For the text-containing cell, return its midpoint in [X, Y] coordinate format. 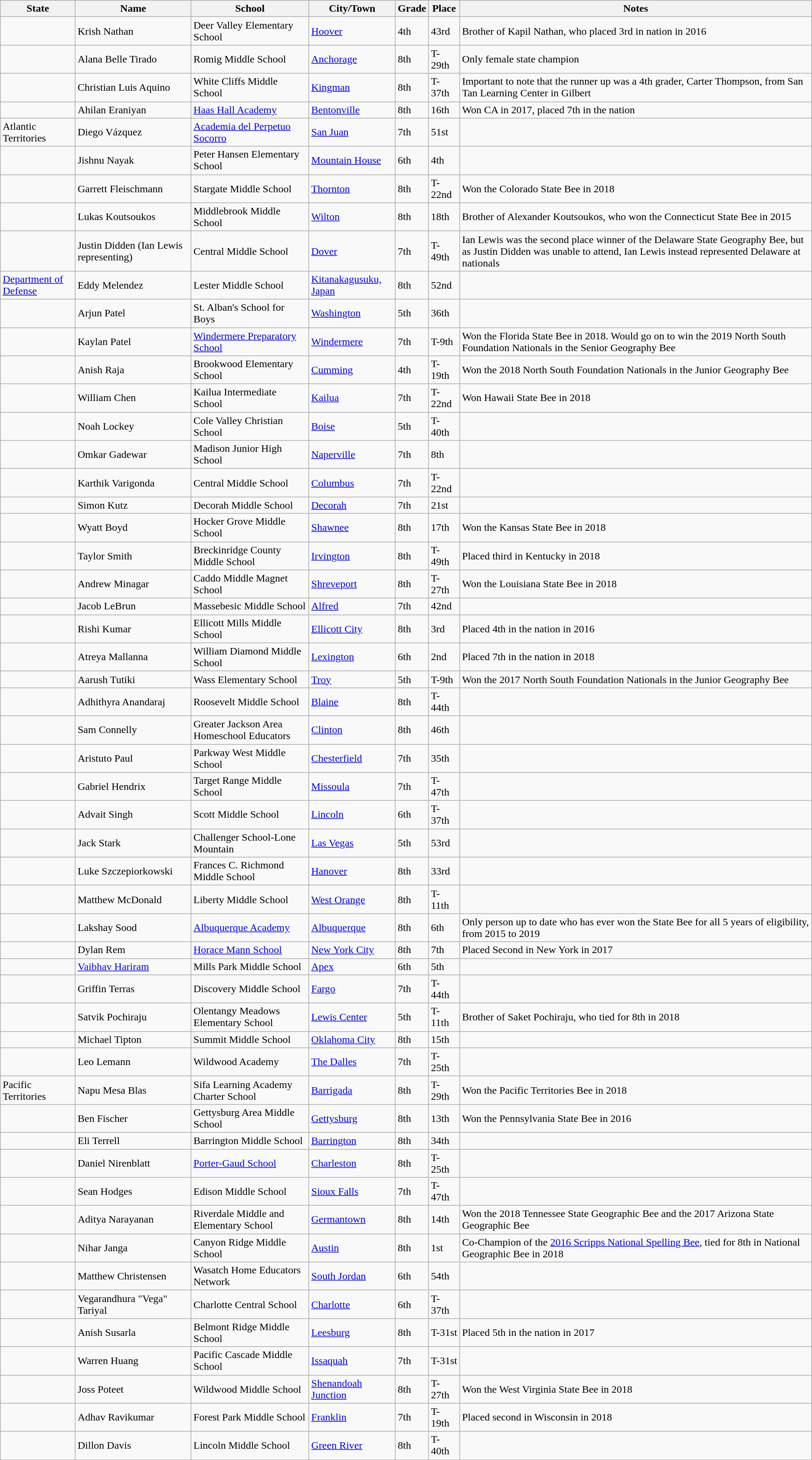
Satvik Pochiraju [133, 1017]
16th [444, 110]
35th [444, 758]
Discovery Middle School [250, 989]
Germantown [352, 1220]
Ben Fischer [133, 1118]
Wildwood Academy [250, 1062]
Luke Szczepiorkowski [133, 871]
13th [444, 1118]
Roosevelt Middle School [250, 701]
Blaine [352, 701]
Summit Middle School [250, 1039]
Charleston [352, 1163]
Austin [352, 1248]
Challenger School-Lone Mountain [250, 843]
Mills Park Middle School [250, 967]
Atlantic Territories [38, 132]
Stargate Middle School [250, 188]
36th [444, 313]
Noah Lockey [133, 426]
Target Range Middle School [250, 786]
Won the Florida State Bee in 2018. Would go on to win the 2019 North South Foundation Nationals in the Senior Geography Bee [636, 341]
Ellicott City [352, 628]
1st [444, 1248]
Won the Kansas State Bee in 2018 [636, 528]
Haas Hall Academy [250, 110]
Won the 2018 Tennessee State Geographic Bee and the 2017 Arizona State Geographic Bee [636, 1220]
Won Hawaii State Bee in 2018 [636, 398]
Karthik Varigonda [133, 483]
Won the 2017 North South Foundation Nationals in the Junior Geography Bee [636, 679]
Lakshay Sood [133, 928]
Won the Louisiana State Bee in 2018 [636, 584]
Cole Valley Christian School [250, 426]
Brookwood Elementary School [250, 370]
Wasatch Home Educators Network [250, 1276]
Sifa Learning Academy Charter School [250, 1090]
Windermere Preparatory School [250, 341]
Caddo Middle Magnet School [250, 584]
Riverdale Middle and Elementary School [250, 1220]
53rd [444, 843]
Bentonville [352, 110]
West Orange [352, 899]
Matthew Christensen [133, 1276]
Anish Raja [133, 370]
43rd [444, 31]
Fargo [352, 989]
Placed 5th in the nation in 2017 [636, 1332]
Omkar Gadewar [133, 455]
Sam Connelly [133, 730]
Wildwood Middle School [250, 1389]
City/Town [352, 9]
St. Alban's School for Boys [250, 313]
Barrington [352, 1141]
33rd [444, 871]
Gettysburg Area Middle School [250, 1118]
Dover [352, 251]
Thornton [352, 188]
Barrigada [352, 1090]
2nd [444, 657]
Only female state champion [636, 59]
Important to note that the runner up was a 4th grader, Carter Thompson, from San Tan Learning Center in Gilbert [636, 88]
Madison Junior High School [250, 455]
Wyatt Boyd [133, 528]
Griffin Terras [133, 989]
Leo Lemann [133, 1062]
Brother of Alexander Koutsoukos, who won the Connecticut State Bee in 2015 [636, 217]
34th [444, 1141]
Anchorage [352, 59]
Decorah Middle School [250, 505]
Edison Middle School [250, 1192]
Issaquah [352, 1361]
Joss Poteet [133, 1389]
54th [444, 1276]
Lewis Center [352, 1017]
15th [444, 1039]
Ahilan Eraniyan [133, 110]
Atreya Mallanna [133, 657]
Vegarandhura "Vega" Tariyal [133, 1305]
William Chen [133, 398]
Only person up to date who has ever won the State Bee for all 5 years of eligibility, from 2015 to 2019 [636, 928]
Sioux Falls [352, 1192]
Leesburg [352, 1332]
Won the Colorado State Bee in 2018 [636, 188]
Placed 4th in the nation in 2016 [636, 628]
Washington [352, 313]
Shreveport [352, 584]
Barrington Middle School [250, 1141]
Windermere [352, 341]
42nd [444, 606]
Eddy Melendez [133, 285]
Charlotte [352, 1305]
Breckinridge County Middle School [250, 556]
Albuquerque [352, 928]
Rishi Kumar [133, 628]
Pacific Cascade Middle School [250, 1361]
Eli Terrell [133, 1141]
Deer Valley Elementary School [250, 31]
Kailua Intermediate School [250, 398]
Napu Mesa Blas [133, 1090]
Naperville [352, 455]
Placed 7th in the nation in 2018 [636, 657]
Advait Singh [133, 815]
Aarush Tutiki [133, 679]
Taylor Smith [133, 556]
White Cliffs Middle School [250, 88]
Garrett Fleischmann [133, 188]
Warren Huang [133, 1361]
Won CA in 2017, placed 7th in the nation [636, 110]
Clinton [352, 730]
Columbus [352, 483]
Matthew McDonald [133, 899]
Arjun Patel [133, 313]
Gettysburg [352, 1118]
Justin Didden (Ian Lewis representing) [133, 251]
Hoover [352, 31]
Kitanakagusuku, Japan [352, 285]
Frances C. Richmond Middle School [250, 871]
The Dalles [352, 1062]
William Diamond Middle School [250, 657]
Lincoln Middle School [250, 1445]
Peter Hansen Elementary School [250, 161]
Jacob LeBrun [133, 606]
Dillon Davis [133, 1445]
Franklin [352, 1417]
Placed Second in New York in 2017 [636, 950]
Wass Elementary School [250, 679]
State [38, 9]
Academia del Perpetuo Socorro [250, 132]
Irvington [352, 556]
Missoula [352, 786]
Aditya Narayanan [133, 1220]
Gabriel Hendrix [133, 786]
Won the Pacific Territories Bee in 2018 [636, 1090]
Greater Jackson Area Homeschool Educators [250, 730]
Department of Defense [38, 285]
Romig Middle School [250, 59]
Andrew Minagar [133, 584]
Forest Park Middle School [250, 1417]
Dylan Rem [133, 950]
Placed third in Kentucky in 2018 [636, 556]
Pacific Territories [38, 1090]
Sean Hodges [133, 1192]
46th [444, 730]
Ellicott Mills Middle School [250, 628]
Place [444, 9]
Alfred [352, 606]
Shawnee [352, 528]
Parkway West Middle School [250, 758]
Notes [636, 9]
Canyon Ridge Middle School [250, 1248]
Kaylan Patel [133, 341]
17th [444, 528]
Liberty Middle School [250, 899]
Apex [352, 967]
Simon Kutz [133, 505]
Porter-Gaud School [250, 1163]
Adhav Ravikumar [133, 1417]
Anish Susarla [133, 1332]
Daniel Nirenblatt [133, 1163]
Name [133, 9]
Shenandoah Junction [352, 1389]
Troy [352, 679]
Jack Stark [133, 843]
Decorah [352, 505]
Horace Mann School [250, 950]
Nihar Janga [133, 1248]
Won the 2018 North South Foundation Nationals in the Junior Geography Bee [636, 370]
Scott Middle School [250, 815]
Co-Champion of the 2016 Scripps National Spelling Bee, tied for 8th in National Geographic Bee in 2018 [636, 1248]
Mountain House [352, 161]
Aristuto Paul [133, 758]
Krish Nathan [133, 31]
South Jordan [352, 1276]
Green River [352, 1445]
Brother of Kapil Nathan, who placed 3rd in nation in 2016 [636, 31]
Diego Vázquez [133, 132]
Las Vegas [352, 843]
Vaibhav Hariram [133, 967]
52nd [444, 285]
3rd [444, 628]
San Juan [352, 132]
Lexington [352, 657]
Lincoln [352, 815]
Jishnu Nayak [133, 161]
Olentangy Meadows Elementary School [250, 1017]
Cumming [352, 370]
Kailua [352, 398]
Massebesic Middle School [250, 606]
Albuquerque Academy [250, 928]
18th [444, 217]
New York City [352, 950]
Wilton [352, 217]
School [250, 9]
Alana Belle Tirado [133, 59]
Christian Luis Aquino [133, 88]
51st [444, 132]
Hanover [352, 871]
Placed second in Wisconsin in 2018 [636, 1417]
Middlebrook Middle School [250, 217]
Grade [412, 9]
Won the Pennsylvania State Bee in 2016 [636, 1118]
Lukas Koutsoukos [133, 217]
Boise [352, 426]
Belmont Ridge Middle School [250, 1332]
Chesterfield [352, 758]
Michael Tipton [133, 1039]
Won the West Virginia State Bee in 2018 [636, 1389]
Brother of Saket Pochiraju, who tied for 8th in 2018 [636, 1017]
21st [444, 505]
14th [444, 1220]
Adhithyra Anandaraj [133, 701]
Charlotte Central School [250, 1305]
Hocker Grove Middle School [250, 528]
Lester Middle School [250, 285]
Kingman [352, 88]
Oklahoma City [352, 1039]
